Search for the cell housing the specified text and yield its [X, Y] center coordinate. 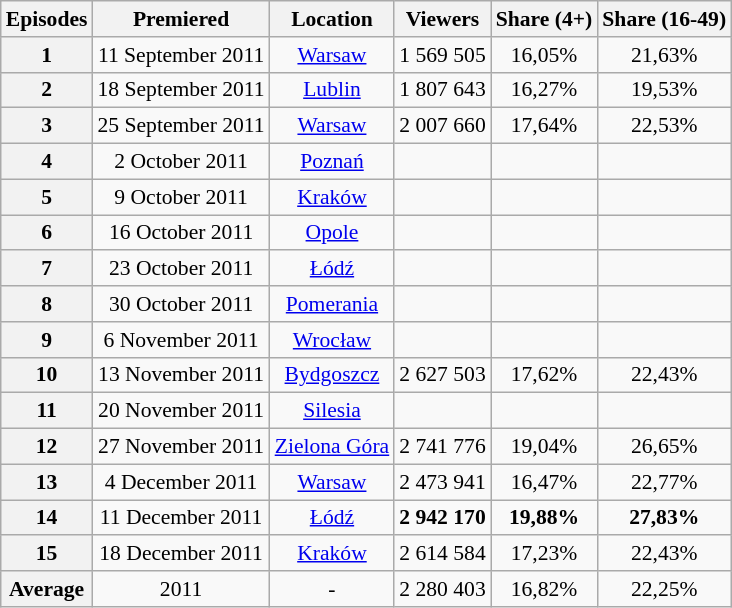
18 December 2011 [180, 554]
27 November 2011 [180, 447]
Average [47, 589]
16,05% [544, 55]
Poznań [332, 162]
Viewers [442, 19]
5 [47, 197]
9 [47, 340]
Share (4+) [544, 19]
Opole [332, 233]
12 [47, 447]
26,65% [664, 447]
Lublin [332, 90]
22,53% [664, 126]
Location [332, 19]
2 007 660 [442, 126]
Pomerania [332, 304]
10 [47, 375]
2011 [180, 589]
Wrocław [332, 340]
1 [47, 55]
Zielona Góra [332, 447]
23 October 2011 [180, 269]
16,27% [544, 90]
2 473 941 [442, 482]
4 [47, 162]
17,62% [544, 375]
22,25% [664, 589]
1 569 505 [442, 55]
21,63% [664, 55]
2 741 776 [442, 447]
6 [47, 233]
16,47% [544, 482]
20 November 2011 [180, 411]
14 [47, 518]
3 [47, 126]
19,53% [664, 90]
7 [47, 269]
13 November 2011 [180, 375]
18 September 2011 [180, 90]
22,77% [664, 482]
Episodes [47, 19]
Premiered [180, 19]
4 December 2011 [180, 482]
Silesia [332, 411]
16,82% [544, 589]
- [332, 589]
11 December 2011 [180, 518]
2 942 170 [442, 518]
25 September 2011 [180, 126]
9 October 2011 [180, 197]
2 October 2011 [180, 162]
17,23% [544, 554]
6 November 2011 [180, 340]
15 [47, 554]
11 [47, 411]
17,64% [544, 126]
2 627 503 [442, 375]
1 807 643 [442, 90]
30 October 2011 [180, 304]
Bydgoszcz [332, 375]
27,83% [664, 518]
8 [47, 304]
2 [47, 90]
19,04% [544, 447]
16 October 2011 [180, 233]
11 September 2011 [180, 55]
2 614 584 [442, 554]
13 [47, 482]
2 280 403 [442, 589]
Share (16-49) [664, 19]
19,88% [544, 518]
